Return (x, y) of the center of cell containing provided text 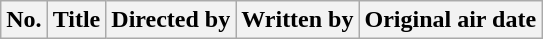
Written by (298, 20)
Original air date (450, 20)
No. (24, 20)
Title (76, 20)
Directed by (171, 20)
